Search for the cell housing the specified text and yield its [x, y] center coordinate. 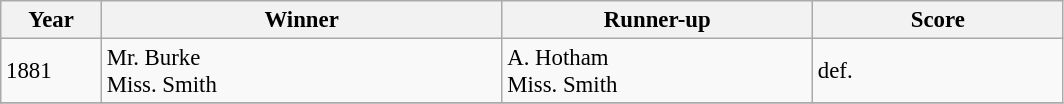
Winner [302, 20]
Year [52, 20]
def. [938, 72]
Runner-up [658, 20]
Mr. Burke Miss. Smith [302, 72]
Score [938, 20]
A. Hotham Miss. Smith [658, 72]
1881 [52, 72]
